Scan for the cell matching the given text and deliver its (x, y) coordinate at center. 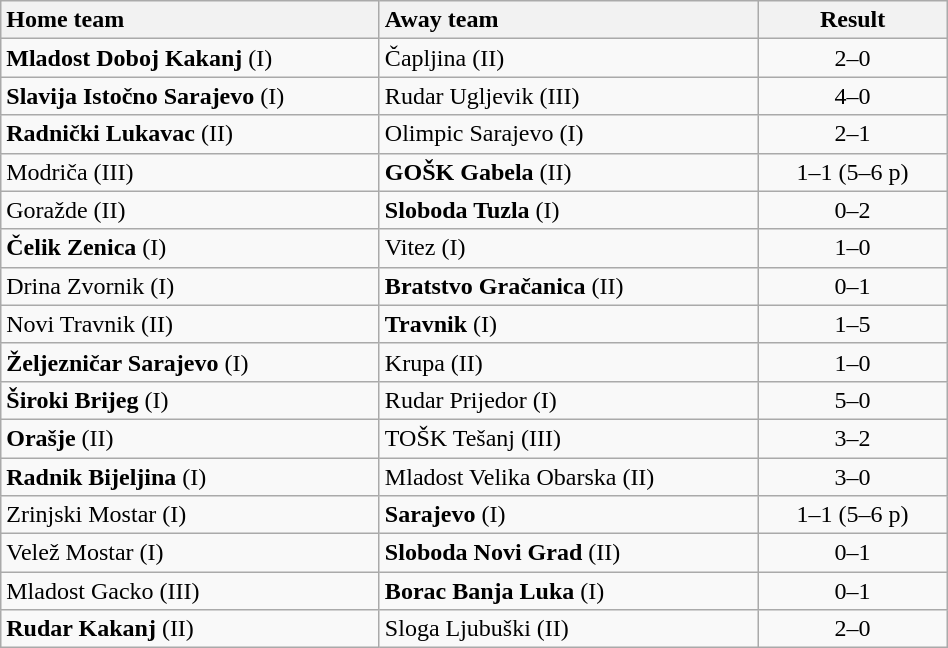
1–5 (852, 324)
Travnik (I) (568, 324)
Sloboda Tuzla (I) (568, 210)
Olimpic Sarajevo (I) (568, 134)
Modriča (III) (190, 172)
Home team (190, 20)
5–0 (852, 400)
Široki Brijeg (I) (190, 400)
Sloga Ljubuški (II) (568, 629)
Away team (568, 20)
Vitez (I) (568, 248)
Čapljina (II) (568, 58)
Mladost Doboj Kakanj (I) (190, 58)
Čelik Zenica (I) (190, 248)
Borac Banja Luka (I) (568, 591)
Goražde (II) (190, 210)
Rudar Prijedor (I) (568, 400)
Bratstvo Gračanica (II) (568, 286)
Željezničar Sarajevo (I) (190, 362)
Krupa (II) (568, 362)
Radnički Lukavac (II) (190, 134)
Rudar Kakanj (II) (190, 629)
0–2 (852, 210)
3–0 (852, 477)
Sloboda Novi Grad (II) (568, 553)
Mladost Gacko (III) (190, 591)
3–2 (852, 438)
Zrinjski Mostar (I) (190, 515)
TOŠK Tešanj (III) (568, 438)
GOŠK Gabela (II) (568, 172)
Slavija Istočno Sarajevo (I) (190, 96)
4–0 (852, 96)
Novi Travnik (II) (190, 324)
Velež Mostar (I) (190, 553)
Sarajevo (I) (568, 515)
2–1 (852, 134)
Drina Zvornik (I) (190, 286)
Mladost Velika Obarska (II) (568, 477)
Result (852, 20)
Radnik Bijeljina (I) (190, 477)
Rudar Ugljevik (III) (568, 96)
Orašje (II) (190, 438)
